Return [x, y] of the center of cell containing provided text 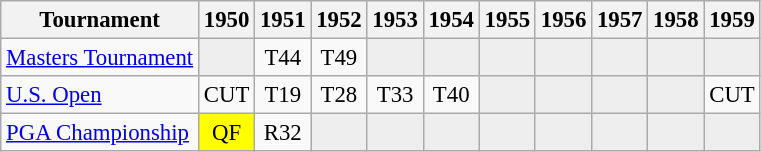
T28 [339, 95]
T40 [451, 95]
1956 [563, 20]
1955 [507, 20]
1954 [451, 20]
PGA Championship [100, 133]
1958 [676, 20]
T19 [283, 95]
1950 [227, 20]
1953 [395, 20]
1959 [732, 20]
U.S. Open [100, 95]
T44 [283, 58]
T33 [395, 95]
1952 [339, 20]
1951 [283, 20]
QF [227, 133]
R32 [283, 133]
Masters Tournament [100, 58]
1957 [620, 20]
T49 [339, 58]
Tournament [100, 20]
